Determine the [x, y] coordinate at the center of the cell enclosing the given text.  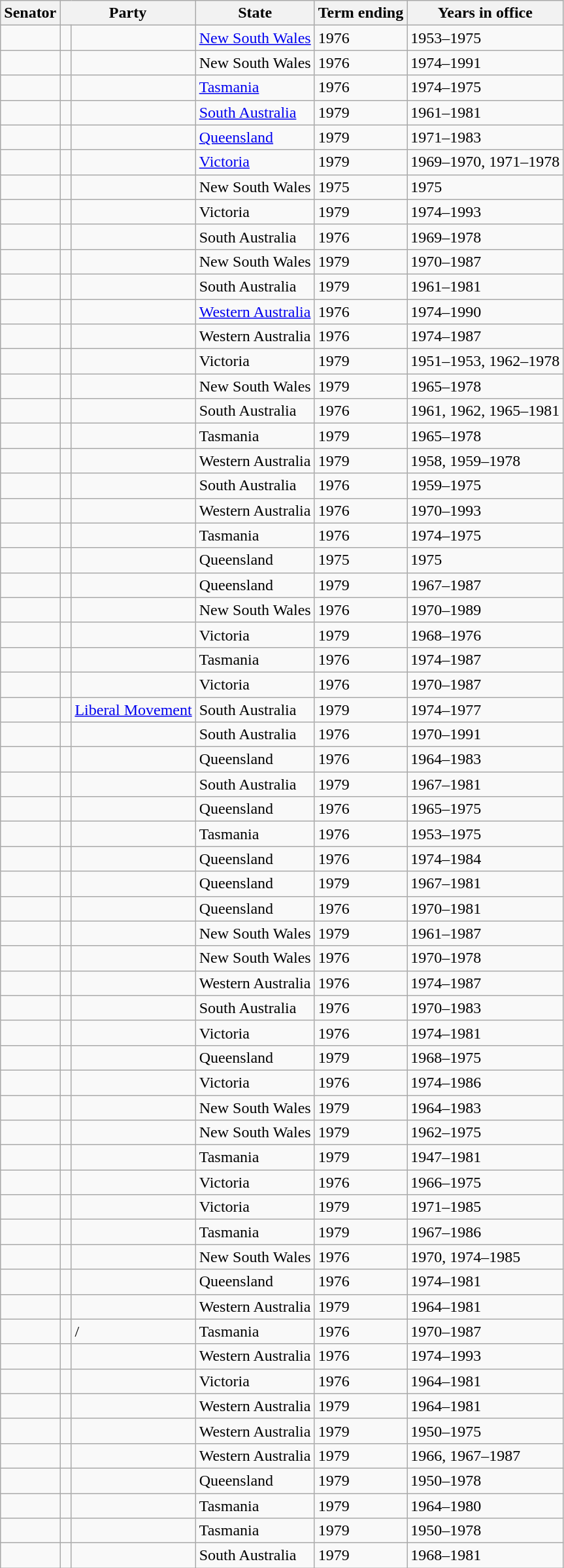
1970–1981 [485, 909]
Liberal Movement [133, 709]
1970–1993 [485, 510]
1950–1975 [485, 1431]
1974–1990 [485, 312]
1966, 1967–1987 [485, 1456]
1947–1981 [485, 1158]
1964–1980 [485, 1505]
1970–1978 [485, 958]
1974–1986 [485, 1082]
1961–1987 [485, 933]
State [255, 13]
1974–1977 [485, 709]
1968–1981 [485, 1556]
1970–1983 [485, 1008]
Party [128, 13]
1968–1976 [485, 635]
1962–1975 [485, 1133]
1974–1984 [485, 859]
1970, 1974–1985 [485, 1257]
Years in office [485, 13]
1971–1985 [485, 1207]
1958, 1959–1978 [485, 461]
1965–1975 [485, 809]
1967–1987 [485, 585]
1966–1975 [485, 1182]
1967–1986 [485, 1232]
1970–1991 [485, 735]
1969–1970, 1971–1978 [485, 162]
1974–1991 [485, 63]
1971–1983 [485, 137]
1961, 1962, 1965–1981 [485, 411]
1970–1989 [485, 610]
/ [133, 1331]
1968–1975 [485, 1058]
Term ending [361, 13]
1951–1953, 1962–1978 [485, 361]
1969–1978 [485, 237]
1959–1975 [485, 486]
Senator [30, 13]
